Search for the cell housing the specified text and yield its [X, Y] center coordinate. 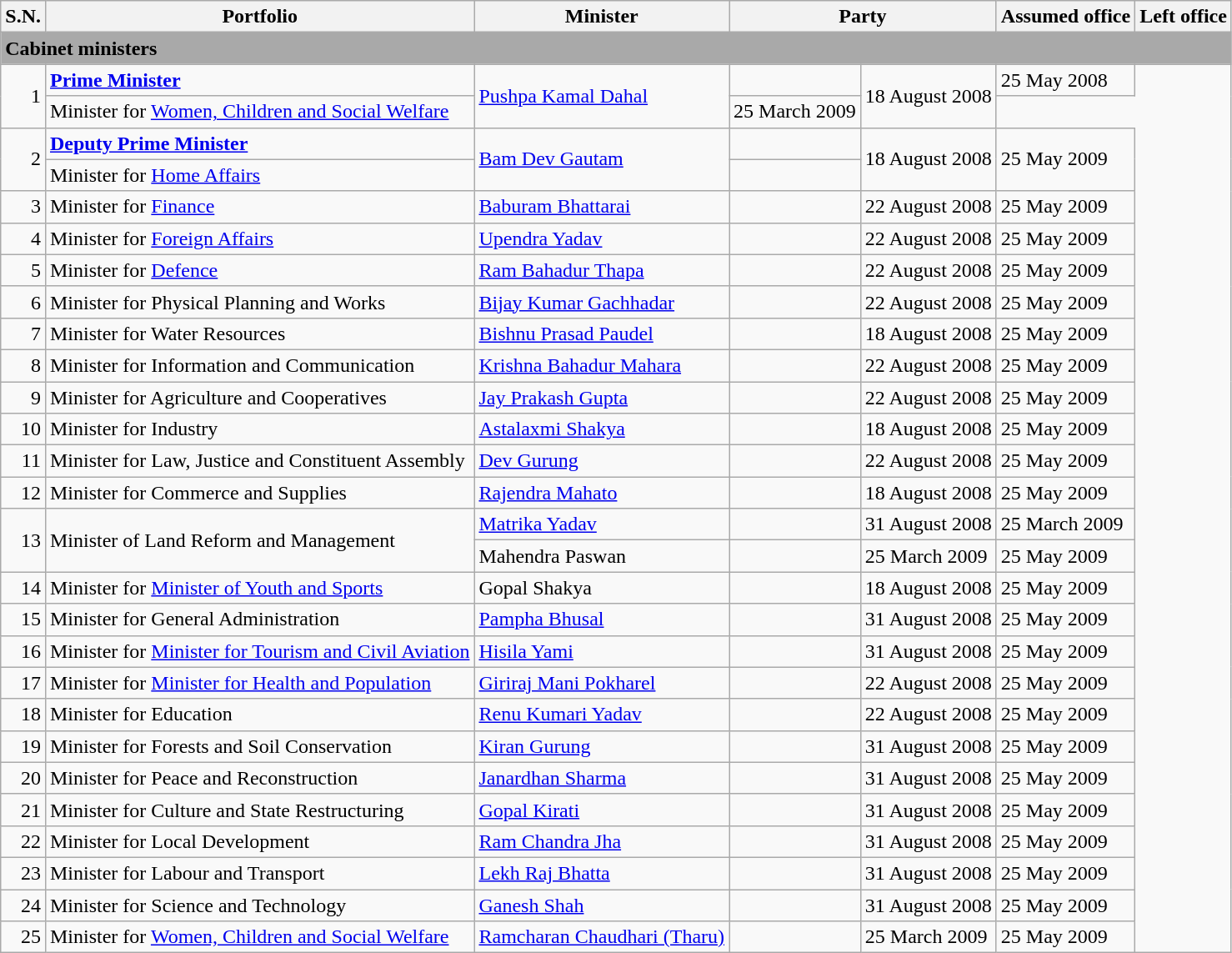
16 [23, 651]
Minister [602, 17]
Minister of Land Reform and Management [259, 540]
Ram Bahadur Thapa [602, 270]
Matrika Yadav [602, 524]
5 [23, 270]
Minister for Local Development [259, 841]
Kiran Gurung [602, 746]
6 [23, 302]
18 [23, 715]
Ram Chandra Jha [602, 841]
8 [23, 365]
Deputy Prime Minister [259, 143]
22 [23, 841]
Minister for General Administration [259, 619]
Dev Gurung [602, 461]
Party [864, 17]
Prime Minister [259, 80]
Astalaxmi Shakya [602, 429]
Bishnu Prasad Paudel [602, 334]
Mahendra Paswan [602, 556]
Janardhan Sharma [602, 778]
Renu Kumari Yadav [602, 715]
13 [23, 540]
Minister for Finance [259, 207]
Minister for Labour and Transport [259, 873]
12 [23, 493]
Assumed office [1065, 17]
10 [23, 429]
Minister for Agriculture and Cooperatives [259, 398]
Minister for Commerce and Supplies [259, 493]
Minister for Home Affairs [259, 175]
Gopal Kirati [602, 810]
Minister for Water Resources [259, 334]
4 [23, 238]
3 [23, 207]
Minister for Minister for Tourism and Civil Aviation [259, 651]
25 May 2008 [1065, 80]
25 [23, 937]
Cabinet ministers [617, 48]
Minister for Industry [259, 429]
Ramcharan Chaudhari (Tharu) [602, 937]
Pushpa Kamal Dahal [602, 96]
7 [23, 334]
Bijay Kumar Gachhadar [602, 302]
2 [23, 159]
Bam Dev Gautam [602, 159]
Minister for Physical Planning and Works [259, 302]
Minister for Education [259, 715]
19 [23, 746]
Krishna Bahadur Mahara [602, 365]
Pampha Bhusal [602, 619]
Minister for Defence [259, 270]
Minister for Minister of Youth and Sports [259, 588]
Minister for Information and Communication [259, 365]
24 [23, 905]
23 [23, 873]
9 [23, 398]
17 [23, 683]
15 [23, 619]
Minister for Peace and Reconstruction [259, 778]
Portfolio [259, 17]
11 [23, 461]
Lekh Raj Bhatta [602, 873]
Minister for Forests and Soil Conservation [259, 746]
Jay Prakash Gupta [602, 398]
Giriraj Mani Pokharel [602, 683]
Gopal Shakya [602, 588]
Minister for Culture and State Restructuring [259, 810]
Baburam Bhattarai [602, 207]
Ganesh Shah [602, 905]
Left office [1184, 17]
Rajendra Mahato [602, 493]
Hisila Yami [602, 651]
1 [23, 96]
20 [23, 778]
21 [23, 810]
Minister for Science and Technology [259, 905]
14 [23, 588]
Minister for Foreign Affairs [259, 238]
Minister for Minister for Health and Population [259, 683]
S.N. [23, 17]
Minister for Law, Justice and Constituent Assembly [259, 461]
Upendra Yadav [602, 238]
